For the text-containing cell, return its midpoint in (X, Y) coordinate format. 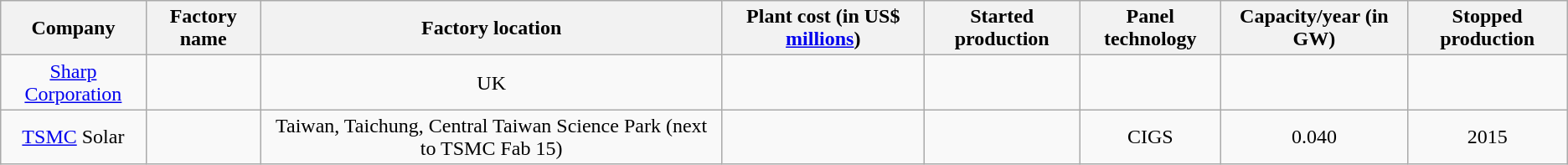
Company (74, 28)
0.040 (1314, 137)
Panel technology (1151, 28)
Factory name (203, 28)
TSMC Solar (74, 137)
UK (491, 82)
2015 (1488, 137)
Sharp Corporation (74, 82)
Stopped production (1488, 28)
CIGS (1151, 137)
Started production (1002, 28)
Capacity/year (in GW) (1314, 28)
Taiwan, Taichung, Central Taiwan Science Park (next to TSMC Fab 15) (491, 137)
Factory location (491, 28)
Plant cost (in US$ millions) (823, 28)
